Return [X, Y] of the center of cell containing provided text 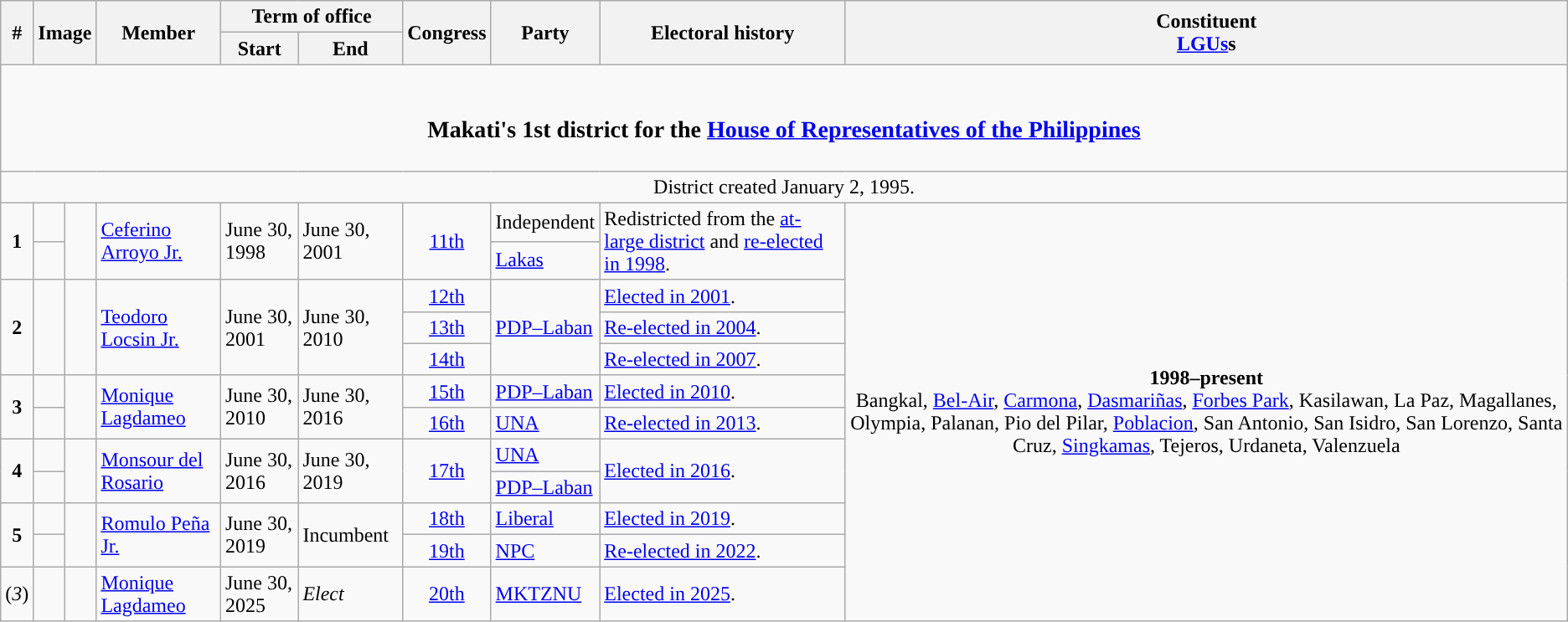
Incumbent [350, 535]
Elected in 2001. [723, 296]
Re-elected in 2013. [723, 423]
5 [17, 535]
11th [447, 241]
17th [447, 471]
Re-elected in 2022. [723, 551]
12th [447, 296]
Term of office [312, 17]
13th [447, 327]
Monsour del Rosario [159, 471]
Re-elected in 2007. [723, 359]
Re-elected in 2004. [723, 327]
Party [545, 33]
1 [17, 241]
Congress [447, 33]
Electoral history [723, 33]
19th [447, 551]
4 [17, 471]
District created January 2, 1995. [784, 187]
June 30, 2025 [259, 594]
ConstituentLGUss [1206, 33]
Elected in 2025. [723, 594]
Ceferino Arroyo Jr. [159, 241]
# [17, 33]
2 [17, 327]
Liberal [545, 519]
Lakas [545, 260]
Image [65, 33]
Elected in 2010. [723, 391]
Elect [350, 594]
Elected in 2016. [723, 471]
Start [259, 49]
16th [447, 423]
20th [447, 594]
3 [17, 407]
(3) [17, 594]
Romulo Peña Jr. [159, 535]
MKTZNU [545, 594]
14th [447, 359]
18th [447, 519]
Member [159, 33]
Teodoro Locsin Jr. [159, 327]
15th [447, 391]
End [350, 49]
Redistricted from the at-large district and re-elected in 1998. [723, 241]
Makati's 1st district for the House of Representatives of the Philippines [784, 117]
June 30, 1998 [259, 241]
NPC [545, 551]
Independent [545, 222]
Elected in 2019. [723, 519]
